Search for the cell housing the specified text and yield its [x, y] center coordinate. 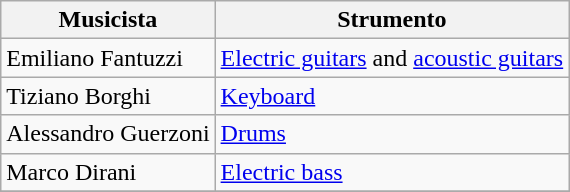
Electric guitars and acoustic guitars [392, 58]
Musicista [108, 20]
Alessandro Guerzoni [108, 134]
Tiziano Borghi [108, 96]
Emiliano Fantuzzi [108, 58]
Drums [392, 134]
Marco Dirani [108, 172]
Electric bass [392, 172]
Keyboard [392, 96]
Strumento [392, 20]
